Provide the [x, y] coordinate of the cell's center where the given text is located.  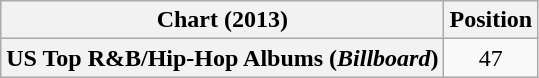
47 [491, 58]
US Top R&B/Hip-Hop Albums (Billboard) [222, 58]
Chart (2013) [222, 20]
Position [491, 20]
